Scan for the cell matching the given text and deliver its [X, Y] coordinate at center. 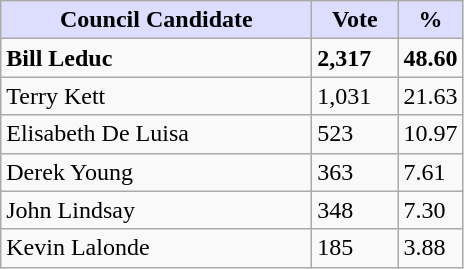
185 [355, 248]
Bill Leduc [156, 58]
523 [355, 134]
2,317 [355, 58]
John Lindsay [156, 210]
10.97 [430, 134]
1,031 [355, 96]
48.60 [430, 58]
% [430, 20]
Terry Kett [156, 96]
363 [355, 172]
7.30 [430, 210]
Council Candidate [156, 20]
7.61 [430, 172]
Vote [355, 20]
Kevin Lalonde [156, 248]
Derek Young [156, 172]
348 [355, 210]
Elisabeth De Luisa [156, 134]
21.63 [430, 96]
3.88 [430, 248]
